Pinpoint the cell where the given text exists, returning its (X, Y) midpoint coordinate. 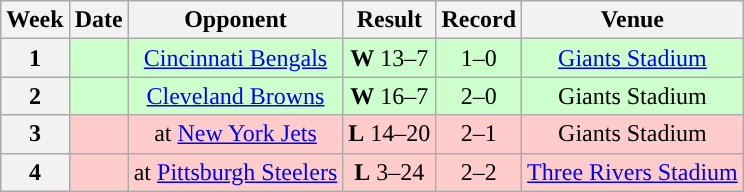
4 (35, 172)
3 (35, 134)
2–0 (479, 96)
at Pittsburgh Steelers (236, 172)
1–0 (479, 58)
W 13–7 (390, 58)
Venue (633, 20)
2–2 (479, 172)
at New York Jets (236, 134)
Cleveland Browns (236, 96)
L 3–24 (390, 172)
1 (35, 58)
Three Rivers Stadium (633, 172)
Result (390, 20)
W 16–7 (390, 96)
L 14–20 (390, 134)
Cincinnati Bengals (236, 58)
2 (35, 96)
Record (479, 20)
Opponent (236, 20)
2–1 (479, 134)
Date (98, 20)
Week (35, 20)
